From the cell containing the given text, extract its center point as (x, y) coordinate. 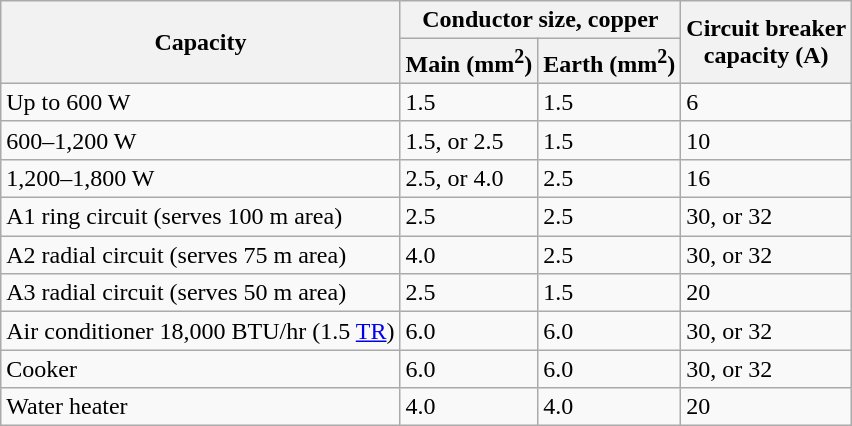
Main (mm2) (469, 62)
Capacity (200, 42)
Circuit breaker capacity (A) (766, 42)
Earth (mm2) (610, 62)
A1 ring circuit (serves 100 m area) (200, 217)
1.5, or 2.5 (469, 140)
A2 radial circuit (serves 75 m area) (200, 255)
1,200–1,800 W (200, 178)
16 (766, 178)
10 (766, 140)
Water heater (200, 407)
Cooker (200, 369)
6 (766, 102)
600–1,200 W (200, 140)
A3 radial circuit (serves 50 m area) (200, 293)
Air conditioner 18,000 BTU/hr (1.5 TR) (200, 331)
2.5, or 4.0 (469, 178)
Conductor size, copper (540, 20)
Up to 600 W (200, 102)
